Detect which cell encompasses the target text, then output its (x, y) center coordinate. 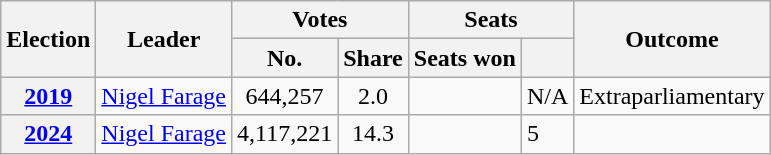
5 (547, 134)
Election (48, 39)
2024 (48, 134)
Outcome (672, 39)
14.3 (374, 134)
4,117,221 (284, 134)
Share (374, 58)
Leader (164, 39)
2019 (48, 96)
2.0 (374, 96)
Votes (320, 20)
Extraparliamentary (672, 96)
N/A (547, 96)
Seats (490, 20)
644,257 (284, 96)
Seats won (464, 58)
No. (284, 58)
